Pinpoint the cell where the given text exists, returning its [X, Y] midpoint coordinate. 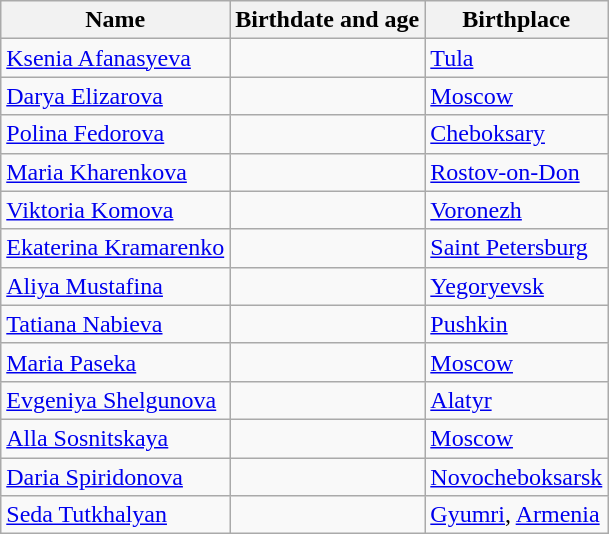
Tatiana Nabieva [116, 324]
Ksenia Afanasyeva [116, 58]
Aliya Mustafina [116, 286]
Pushkin [516, 324]
Gyumri, Armenia [516, 515]
Saint Petersburg [516, 248]
Rostov-on-Don [516, 172]
Polina Fedorova [116, 134]
Alla Sosnitskaya [116, 438]
Voronezh [516, 210]
Maria Paseka [116, 362]
Viktoria Komova [116, 210]
Birthdate and age [328, 20]
Daria Spiridonova [116, 477]
Novocheboksarsk [516, 477]
Cheboksary [516, 134]
Maria Kharenkova [116, 172]
Birthplace [516, 20]
Name [116, 20]
Yegoryevsk [516, 286]
Tula [516, 58]
Alatyr [516, 400]
Evgeniya Shelgunova [116, 400]
Darya Elizarova [116, 96]
Ekaterina Kramarenko [116, 248]
Seda Tutkhalyan [116, 515]
